Pinpoint the cell where the given text exists, returning its (x, y) midpoint coordinate. 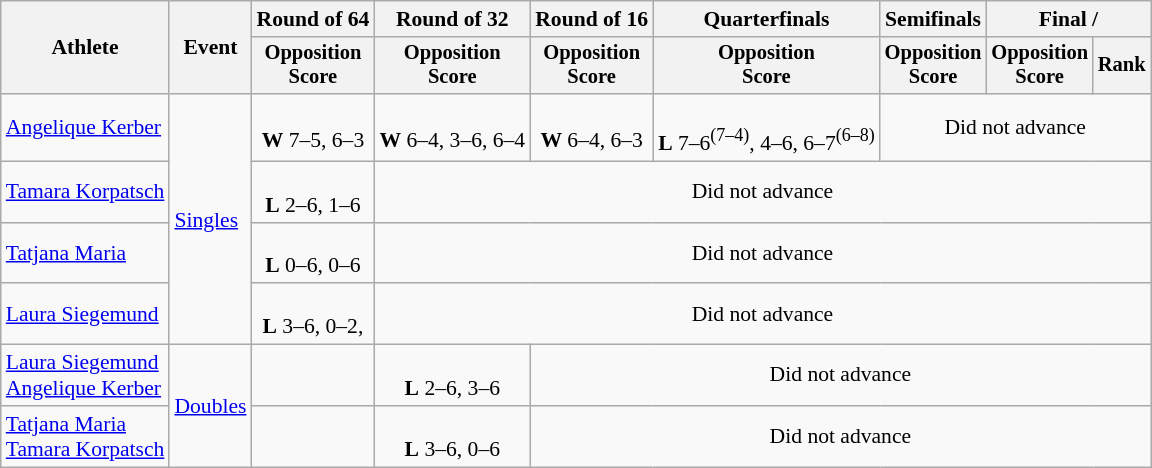
Round of 64 (312, 19)
L 7–6(7–4), 4–6, 6–7(6–8) (766, 128)
L 3–6, 0–2, (312, 314)
Laura Siegemund (86, 314)
Athlete (86, 48)
Rank (1122, 66)
Angelique Kerber (86, 128)
Final / (1068, 19)
L 0–6, 0–6 (312, 252)
Round of 32 (452, 19)
Round of 16 (592, 19)
Singles (210, 219)
Tamara Korpatsch (86, 192)
Quarterfinals (766, 19)
Semifinals (934, 19)
Laura SiegemundAngelique Kerber (86, 376)
L 2–6, 1–6 (312, 192)
Tatjana Maria (86, 252)
L 3–6, 0–6 (452, 436)
Tatjana MariaTamara Korpatsch (86, 436)
L 2–6, 3–6 (452, 376)
W 6–4, 6–3 (592, 128)
W 7–5, 6–3 (312, 128)
W 6–4, 3–6, 6–4 (452, 128)
Doubles (210, 406)
Event (210, 48)
